Extract the [X, Y] coordinate from the center of the cell holding the provided text.  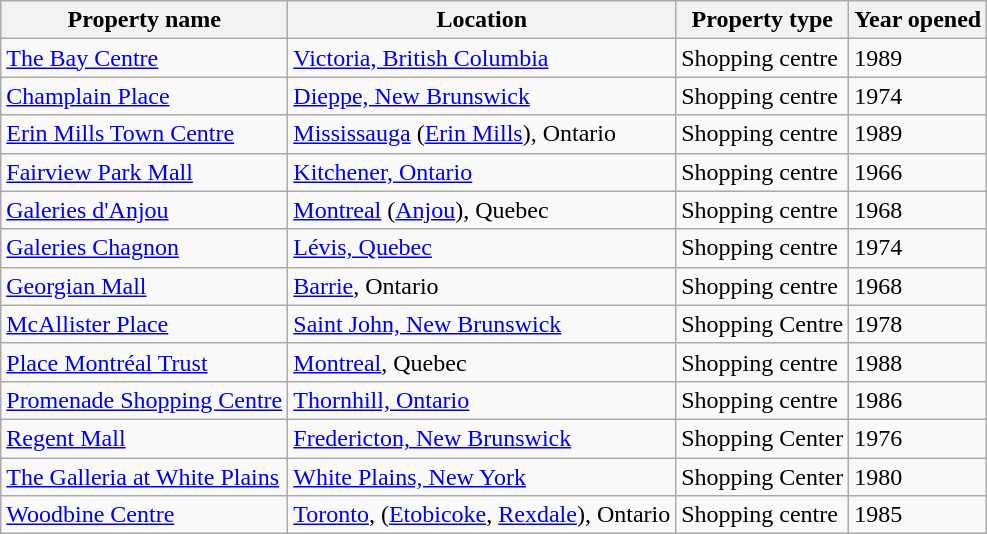
Barrie, Ontario [482, 286]
Lévis, Quebec [482, 248]
Shopping Centre [762, 324]
Georgian Mall [144, 286]
McAllister Place [144, 324]
Galeries d'Anjou [144, 210]
Dieppe, New Brunswick [482, 96]
Regent Mall [144, 438]
Place Montréal Trust [144, 362]
Victoria, British Columbia [482, 58]
Year opened [918, 20]
Fairview Park Mall [144, 172]
1985 [918, 515]
Erin Mills Town Centre [144, 134]
1980 [918, 477]
Toronto, (Etobicoke, Rexdale), Ontario [482, 515]
1978 [918, 324]
1976 [918, 438]
The Bay Centre [144, 58]
Fredericton, New Brunswick [482, 438]
Kitchener, Ontario [482, 172]
The Galleria at White Plains [144, 477]
Property name [144, 20]
Montreal (Anjou), Quebec [482, 210]
Montreal, Quebec [482, 362]
Promenade Shopping Centre [144, 400]
Property type [762, 20]
1986 [918, 400]
Galeries Chagnon [144, 248]
White Plains, New York [482, 477]
Location [482, 20]
Mississauga (Erin Mills), Ontario [482, 134]
Thornhill, Ontario [482, 400]
Saint John, New Brunswick [482, 324]
1988 [918, 362]
Woodbine Centre [144, 515]
Champlain Place [144, 96]
1966 [918, 172]
